Capture the cell that displays the provided text and extract its (x, y) central coordinate. 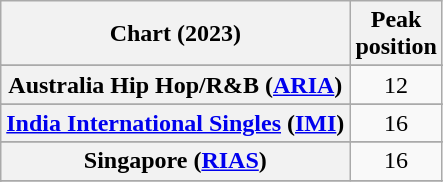
Chart (2023) (176, 34)
12 (396, 85)
Peakposition (396, 34)
Australia Hip Hop/R&B (ARIA) (176, 85)
Singapore (RIAS) (176, 161)
India International Singles (IMI) (176, 123)
